Return the [x, y] coordinate for the center point of the cell that contains the specified text.  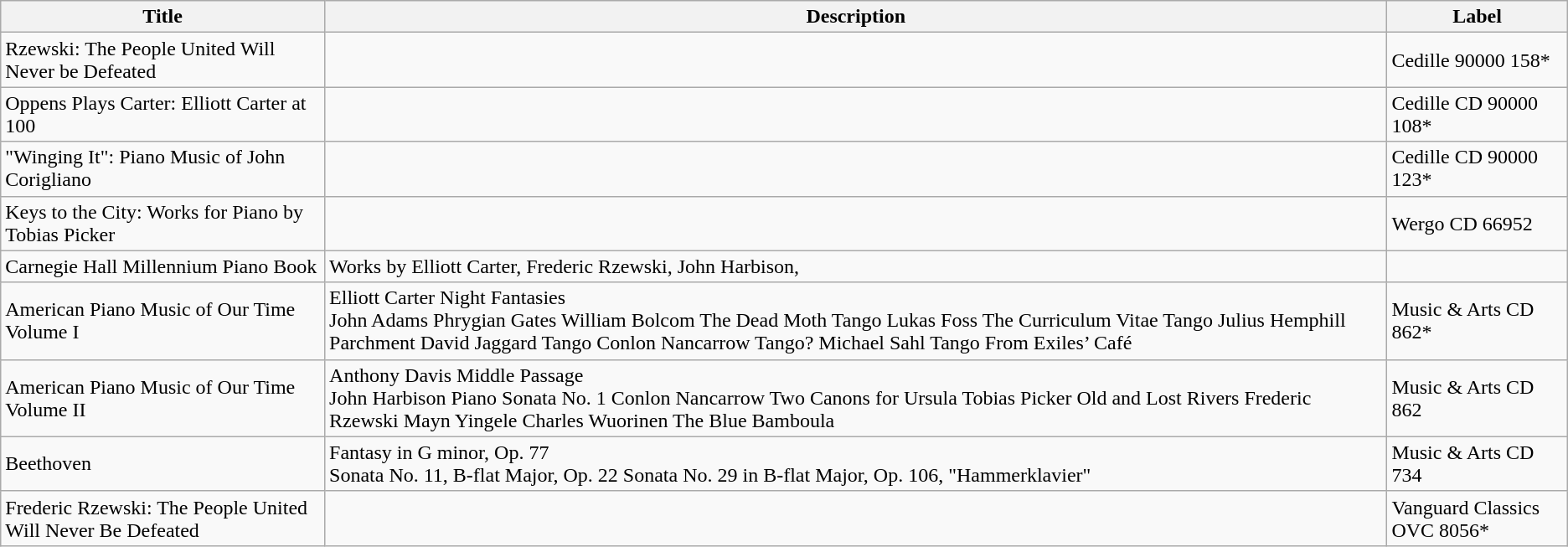
Cedille CD 90000 123* [1478, 169]
Title [162, 17]
Fantasy in G minor, Op. 77Sonata No. 11, B-flat Major, Op. 22 Sonata No. 29 in B-flat Major, Op. 106, "Hammerklavier" [856, 464]
Cedille CD 90000 108* [1478, 114]
Works by Elliott Carter, Frederic Rzewski, John Harbison, [856, 266]
Wergo CD 66952 [1478, 223]
Description [856, 17]
Music & Arts CD 862* [1478, 321]
Carnegie Hall Millennium Piano Book [162, 266]
Label [1478, 17]
Frederic Rzewski: The People United Will Never Be Defeated [162, 518]
Rzewski: The People United Will Never be Defeated [162, 60]
Oppens Plays Carter: Elliott Carter at 100 [162, 114]
American Piano Music of Our Time Volume II [162, 398]
American Piano Music of Our Time Volume I [162, 321]
Music & Arts CD 734 [1478, 464]
Music & Arts CD 862 [1478, 398]
Keys to the City: Works for Piano by Tobias Picker [162, 223]
"Winging It": Piano Music of John Corigliano [162, 169]
Cedille 90000 158* [1478, 60]
Vanguard Classics OVC 8056* [1478, 518]
Beethoven [162, 464]
